Locate the cell with the specified text and output its (X, Y) center coordinate. 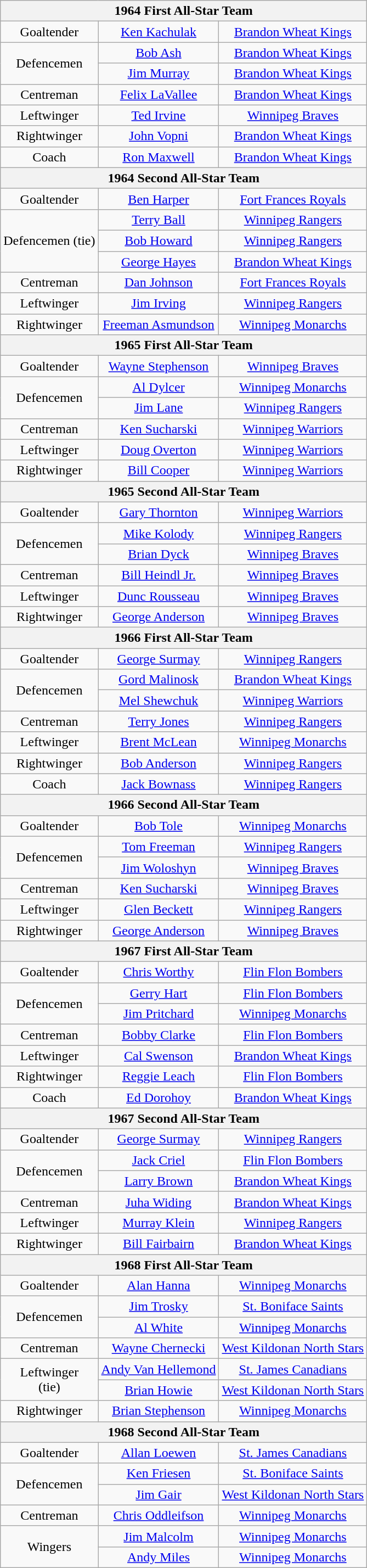
Jim Gair (159, 1494)
Mel Shewchuk (159, 701)
Wayne Chernecki (159, 1348)
Gerry Hart (159, 993)
Al Dylcer (159, 387)
Gary Thornton (159, 512)
Ron Maxwell (159, 157)
Andy Miles (159, 1557)
Dunc Rousseau (159, 596)
Andy Van Hellemond (159, 1369)
Brian Howie (159, 1390)
Bill Fairbairn (159, 1244)
Brent McLean (159, 742)
Ben Harper (159, 199)
1964 First All-Star Team (184, 11)
Jim Malcolm (159, 1536)
Ken Kachulak (159, 32)
Al White (159, 1328)
1966 Second All-Star Team (184, 805)
Jim Trosky (159, 1307)
Defencemen (tie) (49, 240)
Juha Widing (159, 1202)
Jack Bownass (159, 784)
1965 First All-Star Team (184, 345)
Reggie Leach (159, 1077)
Dan Johnson (159, 283)
Chris Worthy (159, 972)
Gord Malinosk (159, 680)
Terry Ball (159, 220)
Mike Kolody (159, 533)
Jim Woloshyn (159, 867)
Ted Irvine (159, 115)
Bill Cooper (159, 471)
Bobby Clarke (159, 1035)
Allan Loewen (159, 1453)
Glen Beckett (159, 909)
Jack Criel (159, 1160)
Bob Anderson (159, 763)
Leftwinger(tie) (49, 1380)
Doug Overton (159, 450)
Wayne Stephenson (159, 366)
Ken Friesen (159, 1474)
Jim Murray (159, 74)
1968 First All-Star Team (184, 1264)
Ed Dorohoy (159, 1097)
Cal Swenson (159, 1056)
Brian Dyck (159, 554)
Bob Howard (159, 240)
1964 Second All-Star Team (184, 178)
Bill Heindl Jr. (159, 575)
Murray Klein (159, 1223)
George Hayes (159, 262)
Jim Lane (159, 408)
Felix LaVallee (159, 94)
Tom Freeman (159, 847)
Brian Stephenson (159, 1411)
Freeman Asmundson (159, 324)
1966 First All-Star Team (184, 638)
1967 First All-Star Team (184, 951)
Jim Irving (159, 304)
Larry Brown (159, 1181)
Bob Tole (159, 826)
Alan Hanna (159, 1286)
Terry Jones (159, 721)
1965 Second All-Star Team (184, 491)
1968 Second All-Star Team (184, 1432)
Chris Oddleifson (159, 1515)
John Vopni (159, 136)
Jim Pritchard (159, 1014)
Bob Ash (159, 53)
1967 Second All-Star Team (184, 1118)
Wingers (49, 1547)
